Determine the (x, y) coordinate at the center of the cell enclosing the given text.  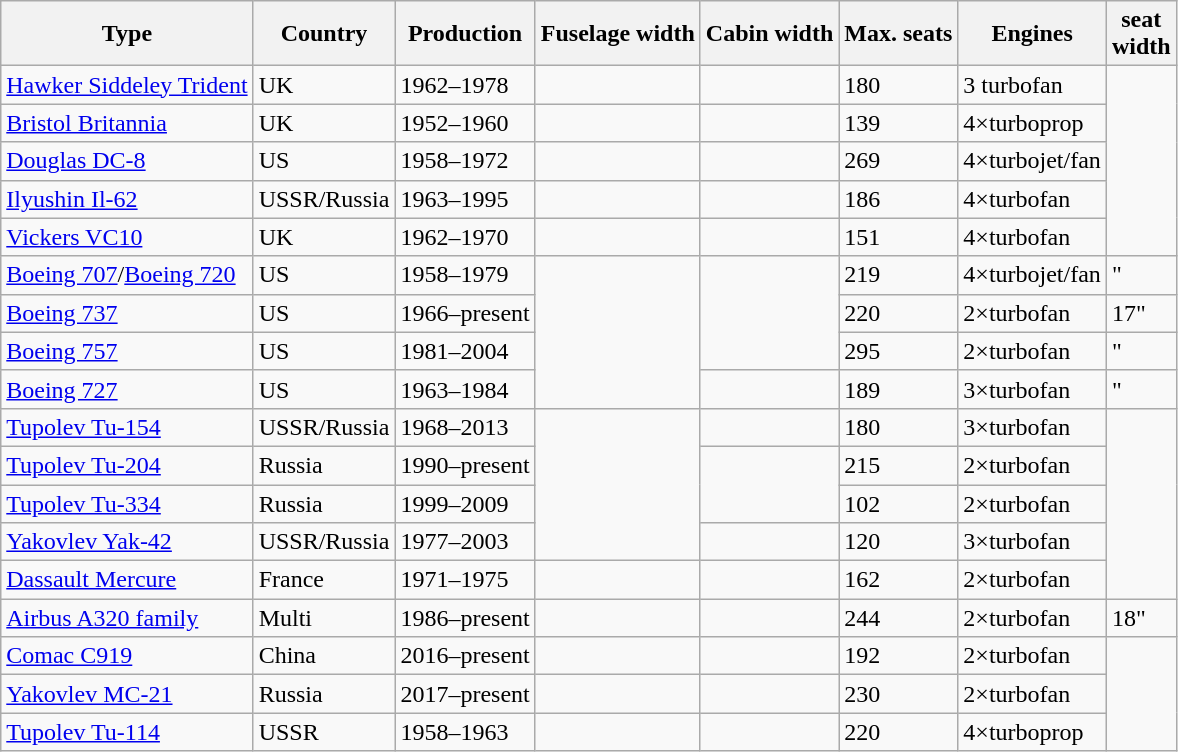
17" (1141, 313)
186 (898, 199)
230 (898, 694)
Tupolev Tu-204 (127, 465)
Hawker Siddeley Trident (127, 85)
139 (898, 123)
Ilyushin Il-62 (127, 199)
1966–present (465, 313)
18" (1141, 618)
295 (898, 351)
Type (127, 34)
102 (898, 503)
Vickers VC10 (127, 237)
Fuselage width (618, 34)
Multi (324, 618)
1971–1975 (465, 580)
USSR (324, 732)
1999–2009 (465, 503)
1962–1970 (465, 237)
1968–2013 (465, 427)
1963–1995 (465, 199)
192 (898, 656)
2017–present (465, 694)
Max. seats (898, 34)
269 (898, 161)
189 (898, 389)
1958–1972 (465, 161)
Boeing 727 (127, 389)
1981–2004 (465, 351)
3 turbofan (1032, 85)
Cabin width (769, 34)
1958–1979 (465, 275)
151 (898, 237)
France (324, 580)
seatwidth (1141, 34)
Tupolev Tu-154 (127, 427)
215 (898, 465)
1990–present (465, 465)
Boeing 707/Boeing 720 (127, 275)
Country (324, 34)
1962–1978 (465, 85)
1952–1960 (465, 123)
Yakovlev MC-21 (127, 694)
120 (898, 542)
244 (898, 618)
2016–present (465, 656)
1958–1963 (465, 732)
Yakovlev Yak-42 (127, 542)
Comac C919 (127, 656)
1977–2003 (465, 542)
China (324, 656)
Tupolev Tu-114 (127, 732)
1963–1984 (465, 389)
Production (465, 34)
Tupolev Tu-334 (127, 503)
219 (898, 275)
Dassault Mercure (127, 580)
Douglas DC-8 (127, 161)
Boeing 737 (127, 313)
Engines (1032, 34)
1986–present (465, 618)
Boeing 757 (127, 351)
162 (898, 580)
Bristol Britannia (127, 123)
Airbus A320 family (127, 618)
